Identify which cell holds the provided text, then report its [x, y] central coordinate. 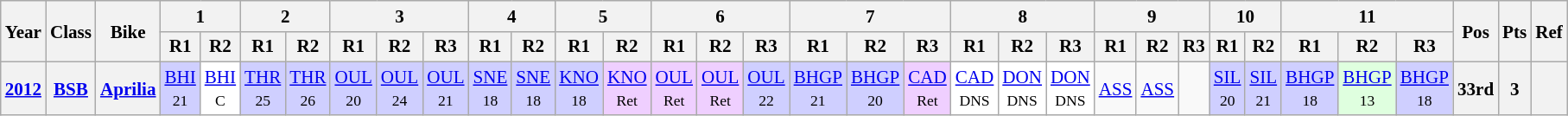
BSB [71, 88]
KNO18 [579, 88]
THR26 [308, 88]
9 [1152, 16]
SIL21 [1263, 88]
BHGP20 [875, 88]
OUL24 [399, 88]
THR25 [263, 88]
1 [200, 16]
Ref [1549, 31]
BHGP21 [818, 88]
OUL20 [352, 88]
OUL22 [765, 88]
Pos [1476, 31]
2012 [23, 88]
Aprilia [128, 88]
7 [871, 16]
5 [603, 16]
Class [71, 31]
SIL20 [1228, 88]
BHGP13 [1367, 88]
33rd [1476, 88]
OUL21 [446, 88]
CADDNS [974, 88]
Pts [1514, 31]
Year [23, 31]
10 [1246, 16]
Bike [128, 31]
11 [1367, 16]
BHIC [220, 88]
BHI21 [180, 88]
4 [512, 16]
CADRet [928, 88]
8 [1023, 16]
2 [285, 16]
KNORet [627, 88]
6 [721, 16]
